Find where the given text appears and provide that cell's center as (X, Y) coordinate. 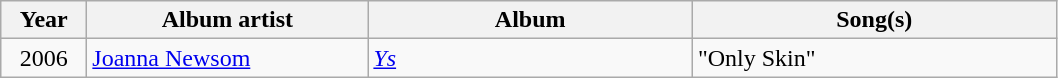
Joanna Newsom (228, 58)
Album (530, 20)
2006 (44, 58)
Song(s) (874, 20)
"Only Skin" (874, 58)
Ys (530, 58)
Year (44, 20)
Album artist (228, 20)
